From the cell containing the given text, extract its center point as [X, Y] coordinate. 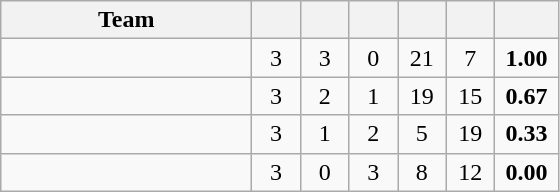
0.67 [527, 96]
12 [470, 172]
5 [422, 134]
0.00 [527, 172]
7 [470, 58]
0.33 [527, 134]
Team [126, 20]
8 [422, 172]
1.00 [527, 58]
21 [422, 58]
15 [470, 96]
